Scan for the cell matching the given text and deliver its [X, Y] coordinate at center. 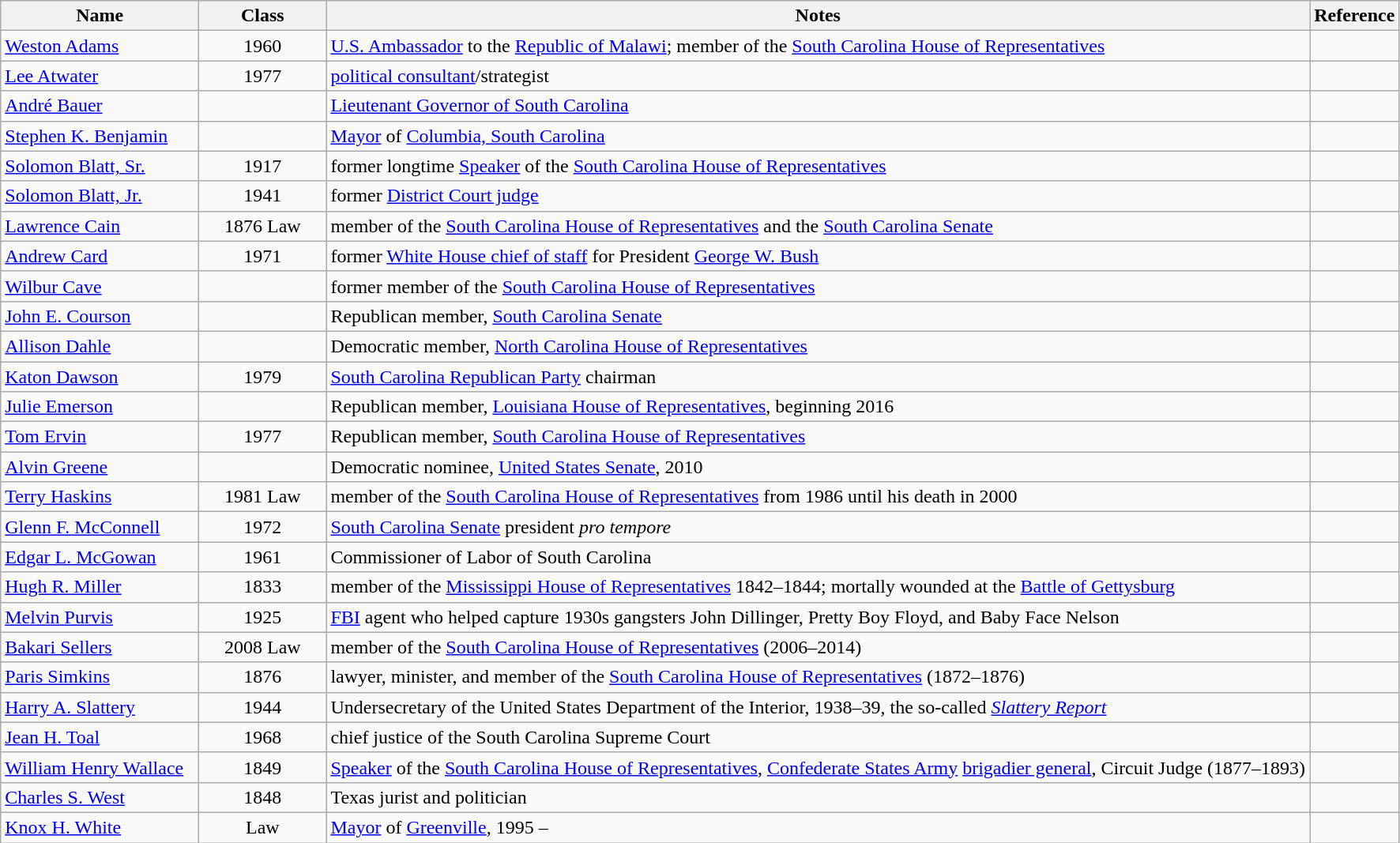
Speaker of the South Carolina House of Representatives, Confederate States Army brigadier general, Circuit Judge (1877–1893) [819, 767]
1941 [262, 196]
1968 [262, 737]
Republican member, South Carolina Senate [819, 316]
political consultant/strategist [819, 76]
member of the South Carolina House of Representatives from 1986 until his death in 2000 [819, 497]
Wilbur Cave [100, 286]
1876 [262, 677]
member of the Mississippi House of Representatives 1842–1844; mortally wounded at the Battle of Gettysburg [819, 587]
Alvin Greene [100, 467]
Commissioner of Labor of South Carolina [819, 557]
Andrew Card [100, 256]
1961 [262, 557]
Class [262, 16]
1925 [262, 617]
Reference [1354, 16]
1876 Law [262, 226]
1981 Law [262, 497]
Allison Dahle [100, 346]
Lieutenant Governor of South Carolina [819, 106]
member of the South Carolina House of Representatives (2006–2014) [819, 647]
Republican member, South Carolina House of Representatives [819, 437]
Jean H. Toal [100, 737]
Mayor of Greenville, 1995 – [819, 827]
Texas jurist and politician [819, 797]
Katon Dawson [100, 377]
chief justice of the South Carolina Supreme Court [819, 737]
Lee Atwater [100, 76]
Undersecretary of the United States Department of the Interior, 1938–39, the so-called Slattery Report [819, 707]
Notes [819, 16]
former District Court judge [819, 196]
Terry Haskins [100, 497]
Glenn F. McConnell [100, 527]
Melvin Purvis [100, 617]
Weston Adams [100, 46]
former longtime Speaker of the South Carolina House of Representatives [819, 166]
Stephen K. Benjamin [100, 136]
1971 [262, 256]
member of the South Carolina House of Representatives and the South Carolina Senate [819, 226]
1848 [262, 797]
Julie Emerson [100, 407]
Law [262, 827]
Charles S. West [100, 797]
Bakari Sellers [100, 647]
Knox H. White [100, 827]
former member of the South Carolina House of Representatives [819, 286]
South Carolina Republican Party chairman [819, 377]
South Carolina Senate president pro tempore [819, 527]
Tom Ervin [100, 437]
Solomon Blatt, Jr. [100, 196]
1960 [262, 46]
U.S. Ambassador to the Republic of Malawi; member of the South Carolina House of Representatives [819, 46]
Edgar L. McGowan [100, 557]
former White House chief of staff for President George W. Bush [819, 256]
1849 [262, 767]
Paris Simkins [100, 677]
Hugh R. Miller [100, 587]
William Henry Wallace [100, 767]
2008 Law [262, 647]
Solomon Blatt, Sr. [100, 166]
John E. Courson [100, 316]
Democratic member, North Carolina House of Representatives [819, 346]
1972 [262, 527]
Name [100, 16]
1944 [262, 707]
lawyer, minister, and member of the South Carolina House of Representatives (1872–1876) [819, 677]
Democratic nominee, United States Senate, 2010 [819, 467]
Mayor of Columbia, South Carolina [819, 136]
Harry A. Slattery [100, 707]
André Bauer [100, 106]
1833 [262, 587]
1979 [262, 377]
Republican member, Louisiana House of Representatives, beginning 2016 [819, 407]
Lawrence Cain [100, 226]
FBI agent who helped capture 1930s gangsters John Dillinger, Pretty Boy Floyd, and Baby Face Nelson [819, 617]
1917 [262, 166]
